Extract the (x, y) coordinate from the center of the cell holding the provided text.  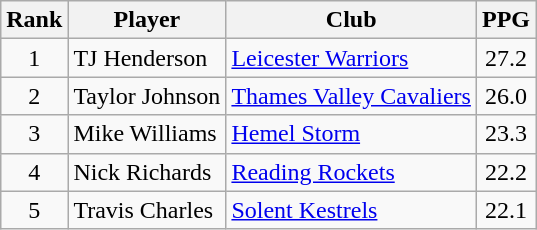
Leicester Warriors (352, 58)
2 (34, 96)
TJ Henderson (147, 58)
23.3 (506, 134)
Reading Rockets (352, 172)
26.0 (506, 96)
3 (34, 134)
Player (147, 20)
4 (34, 172)
5 (34, 210)
Thames Valley Cavaliers (352, 96)
Nick Richards (147, 172)
Travis Charles (147, 210)
22.2 (506, 172)
22.1 (506, 210)
Hemel Storm (352, 134)
Rank (34, 20)
Taylor Johnson (147, 96)
1 (34, 58)
Club (352, 20)
Solent Kestrels (352, 210)
27.2 (506, 58)
Mike Williams (147, 134)
PPG (506, 20)
